Find where the given text appears and provide that cell's center as [x, y] coordinate. 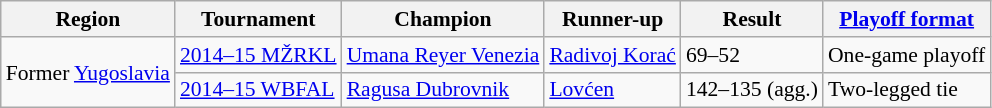
2014–15 MŽRKL [258, 55]
Ragusa Dubrovnik [444, 90]
One-game playoff [906, 55]
Radivoj Korać [612, 55]
Result [752, 19]
Umana Reyer Venezia [444, 55]
Champion [444, 19]
Region [88, 19]
2014–15 WBFAL [258, 90]
69–52 [752, 55]
142–135 (agg.) [752, 90]
Runner-up [612, 19]
Tournament [258, 19]
Playoff format [906, 19]
Two-legged tie [906, 90]
Former Yugoslavia [88, 72]
Lovćen [612, 90]
